Search for the cell housing the specified text and yield its (X, Y) center coordinate. 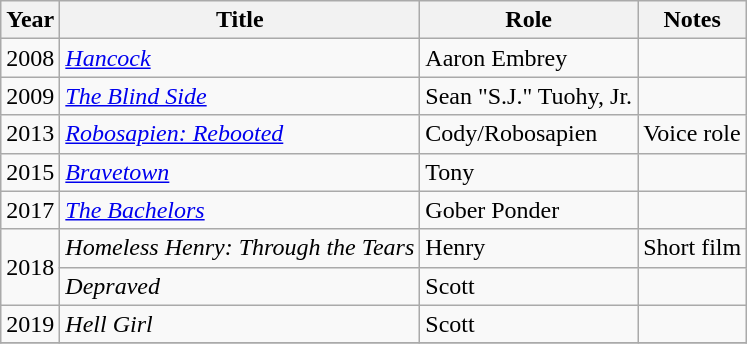
Robosapien: Rebooted (240, 134)
Hancock (240, 58)
2019 (30, 324)
Homeless Henry: Through the Tears (240, 248)
2009 (30, 96)
Aaron Embrey (529, 58)
Notes (692, 20)
Depraved (240, 286)
Cody/Robosapien (529, 134)
Sean "S.J." Tuohy, Jr. (529, 96)
2013 (30, 134)
2018 (30, 267)
2015 (30, 172)
Title (240, 20)
Gober Ponder (529, 210)
Voice role (692, 134)
2017 (30, 210)
Year (30, 20)
2008 (30, 58)
Bravetown (240, 172)
Henry (529, 248)
Role (529, 20)
Hell Girl (240, 324)
The Blind Side (240, 96)
The Bachelors (240, 210)
Tony (529, 172)
Short film (692, 248)
